Search for the cell housing the specified text and yield its (x, y) center coordinate. 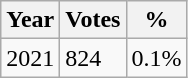
0.1% (156, 58)
2021 (30, 58)
Votes (93, 20)
% (156, 20)
Year (30, 20)
824 (93, 58)
